Search for the cell housing the specified text and yield its [X, Y] center coordinate. 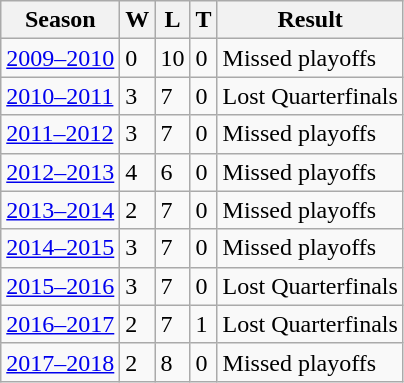
2010–2011 [60, 96]
10 [172, 58]
2016–2017 [60, 324]
2012–2013 [60, 172]
Result [310, 20]
6 [172, 172]
Season [60, 20]
L [172, 20]
1 [204, 324]
2015–2016 [60, 286]
2009–2010 [60, 58]
2014–2015 [60, 248]
4 [138, 172]
2011–2012 [60, 134]
8 [172, 362]
W [138, 20]
T [204, 20]
2013–2014 [60, 210]
2017–2018 [60, 362]
